Search for the cell housing the specified text and yield its (X, Y) center coordinate. 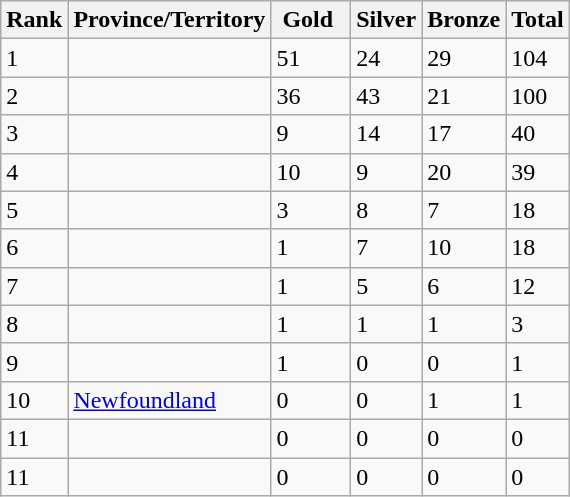
104 (538, 58)
51 (311, 58)
21 (464, 96)
Gold (311, 20)
24 (386, 58)
Bronze (464, 20)
Silver (386, 20)
Newfoundland (170, 400)
12 (538, 286)
36 (311, 96)
40 (538, 134)
39 (538, 172)
29 (464, 58)
100 (538, 96)
Rank (34, 20)
Total (538, 20)
17 (464, 134)
Province/Territory (170, 20)
43 (386, 96)
2 (34, 96)
14 (386, 134)
4 (34, 172)
20 (464, 172)
